From the cell containing the given text, extract its center point as (X, Y) coordinate. 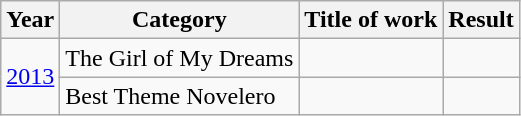
The Girl of My Dreams (180, 58)
Title of work (371, 20)
Category (180, 20)
Year (30, 20)
Best Theme Novelero (180, 96)
2013 (30, 77)
Result (481, 20)
